Output the (X, Y) coordinate of the center of the cell containing the given text.  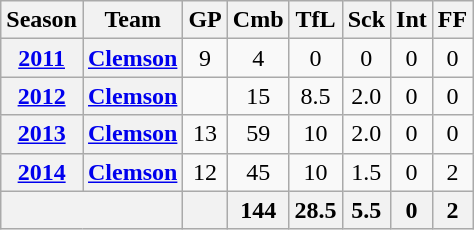
1.5 (366, 172)
Team (132, 20)
Season (42, 20)
GP (205, 20)
TfL (316, 20)
12 (205, 172)
Int (412, 20)
Sck (366, 20)
2011 (42, 58)
4 (258, 58)
2013 (42, 134)
2012 (42, 96)
2014 (42, 172)
45 (258, 172)
144 (258, 210)
5.5 (366, 210)
FF (452, 20)
59 (258, 134)
9 (205, 58)
28.5 (316, 210)
Cmb (258, 20)
8.5 (316, 96)
15 (258, 96)
13 (205, 134)
